For the text-containing cell, return its midpoint in (x, y) coordinate format. 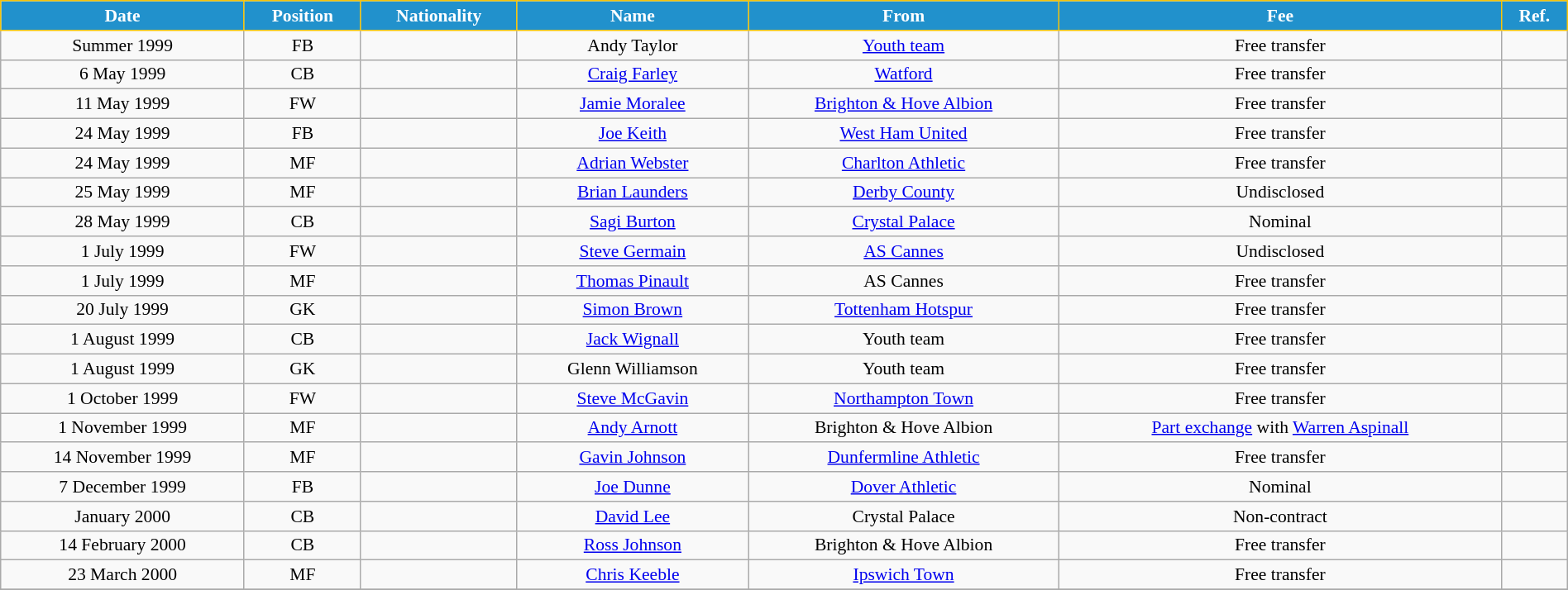
January 2000 (122, 516)
28 May 1999 (122, 222)
Nationality (438, 16)
Northampton Town (904, 398)
From (904, 16)
Chris Keeble (633, 575)
Adrian Webster (633, 163)
11 May 1999 (122, 104)
Fee (1280, 16)
1 October 1999 (122, 398)
Ross Johnson (633, 545)
Jack Wignall (633, 340)
14 November 1999 (122, 458)
Ipswich Town (904, 575)
Sagi Burton (633, 222)
6 May 1999 (122, 74)
Summer 1999 (122, 45)
Date (122, 16)
Andy Arnott (633, 428)
Simon Brown (633, 310)
25 May 1999 (122, 193)
Name (633, 16)
Thomas Pinault (633, 281)
Joe Dunne (633, 487)
Watford (904, 74)
Joe Keith (633, 134)
Steve Germain (633, 251)
Position (303, 16)
14 February 2000 (122, 545)
David Lee (633, 516)
Craig Farley (633, 74)
Gavin Johnson (633, 458)
Steve McGavin (633, 398)
Glenn Williamson (633, 369)
Non-contract (1280, 516)
Tottenham Hotspur (904, 310)
Part exchange with Warren Aspinall (1280, 428)
7 December 1999 (122, 487)
Andy Taylor (633, 45)
1 November 1999 (122, 428)
Charlton Athletic (904, 163)
20 July 1999 (122, 310)
West Ham United (904, 134)
Jamie Moralee (633, 104)
23 March 2000 (122, 575)
Dover Athletic (904, 487)
Brian Launders (633, 193)
Dunfermline Athletic (904, 458)
Ref. (1534, 16)
Derby County (904, 193)
